Search for the cell housing the specified text and yield its (x, y) center coordinate. 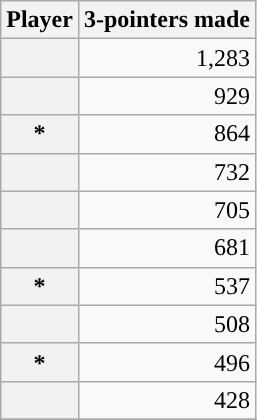
537 (166, 286)
508 (166, 324)
496 (166, 362)
732 (166, 172)
681 (166, 248)
Player (40, 20)
929 (166, 96)
864 (166, 134)
3-pointers made (166, 20)
1,283 (166, 58)
705 (166, 210)
428 (166, 400)
